Extract the (x, y) coordinate from the center of the cell holding the provided text.  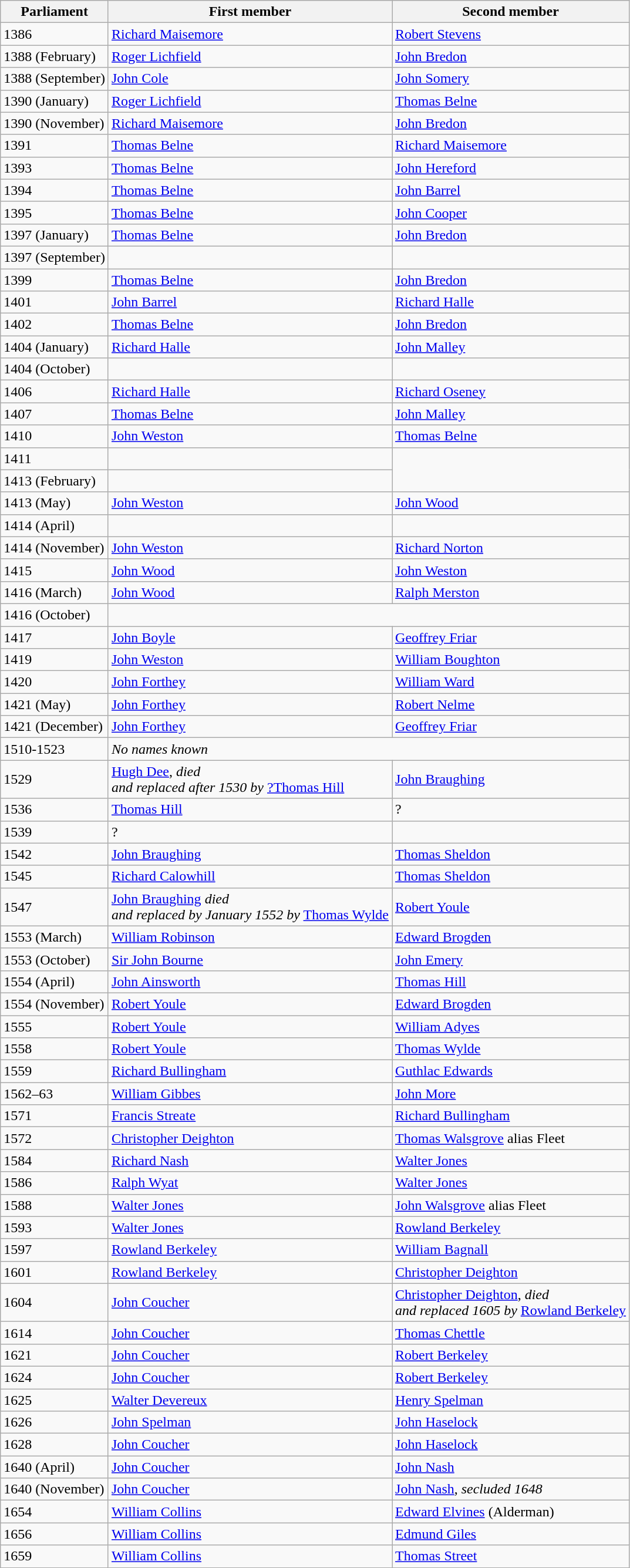
1394 (55, 190)
1555 (55, 1027)
John Emery (511, 959)
Ralph Merston (511, 592)
1628 (55, 1445)
Thomas Walsgrove alias Fleet (511, 1138)
John Nash, secluded 1648 (511, 1489)
1539 (55, 832)
1421 (December) (55, 727)
1584 (55, 1161)
1414 (November) (55, 548)
Hugh Dee, died and replaced after 1530 by ?Thomas Hill (250, 780)
Thomas Street (511, 1556)
First member (250, 12)
John Boyle (250, 637)
1640 (April) (55, 1467)
1554 (April) (55, 982)
William Gibbes (250, 1094)
1417 (55, 637)
William Boughton (511, 660)
William Adyes (511, 1027)
1419 (55, 660)
1621 (55, 1355)
1586 (55, 1183)
Richard Norton (511, 548)
John Spelman (250, 1422)
1388 (September) (55, 79)
1626 (55, 1422)
Guthlac Edwards (511, 1071)
John Somery (511, 79)
1406 (55, 392)
1415 (55, 570)
1547 (55, 906)
1411 (55, 458)
1571 (55, 1116)
Richard Calowhill (250, 876)
1640 (November) (55, 1489)
1545 (55, 876)
1659 (55, 1556)
1529 (55, 780)
John Ainsworth (250, 982)
Parliament (55, 12)
1401 (55, 302)
1572 (55, 1138)
Thomas Chettle (511, 1333)
1410 (55, 436)
1624 (55, 1377)
Francis Streate (250, 1116)
1558 (55, 1049)
Walter Devereux (250, 1400)
Richard Nash (250, 1161)
1604 (55, 1302)
1386 (55, 34)
1625 (55, 1400)
1420 (55, 682)
No names known (369, 749)
1421 (May) (55, 704)
1399 (55, 280)
1397 (September) (55, 257)
Ralph Wyat (250, 1183)
Thomas Wylde (511, 1049)
John Hereford (511, 168)
John Cooper (511, 213)
1542 (55, 854)
1404 (October) (55, 369)
1391 (55, 146)
1656 (55, 1534)
1404 (January) (55, 347)
1654 (55, 1512)
1559 (55, 1071)
1614 (55, 1333)
1402 (55, 325)
Richard Oseney (511, 392)
1390 (January) (55, 101)
Robert Stevens (511, 34)
Edmund Giles (511, 1534)
1601 (55, 1272)
John Braughing died and replaced by January 1552 by Thomas Wylde (250, 906)
1536 (55, 810)
1388 (February) (55, 56)
1413 (February) (55, 481)
1407 (55, 414)
John Cole (250, 79)
1390 (November) (55, 123)
1414 (April) (55, 525)
1597 (55, 1250)
1416 (October) (55, 615)
William Bagnall (511, 1250)
Robert Nelme (511, 704)
John Walsgrove alias Fleet (511, 1205)
Sir John Bourne (250, 959)
1395 (55, 213)
1510-1523 (55, 749)
Second member (511, 12)
John More (511, 1094)
Henry Spelman (511, 1400)
1553 (March) (55, 937)
Edward Elvines (Alderman) (511, 1512)
1554 (November) (55, 1004)
1593 (55, 1228)
1588 (55, 1205)
1413 (May) (55, 503)
1553 (October) (55, 959)
William Robinson (250, 937)
William Ward (511, 682)
1416 (March) (55, 592)
1393 (55, 168)
John Nash (511, 1467)
1562–63 (55, 1094)
Christopher Deighton, died and replaced 1605 by Rowland Berkeley (511, 1302)
1397 (January) (55, 235)
